Extract the (x, y) coordinate from the center of the cell holding the provided text.  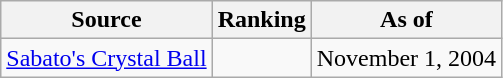
Sabato's Crystal Ball (106, 58)
As of (406, 20)
Source (106, 20)
Ranking (262, 20)
November 1, 2004 (406, 58)
